Find where the given text appears and provide that cell's center as (x, y) coordinate. 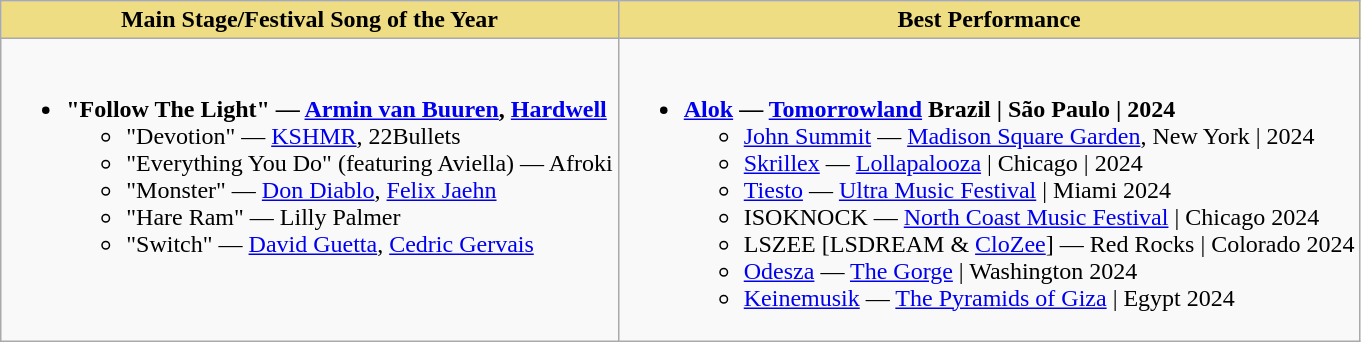
Best Performance (989, 20)
Main Stage/Festival Song of the Year (310, 20)
